Detect which cell encompasses the target text, then output its (X, Y) center coordinate. 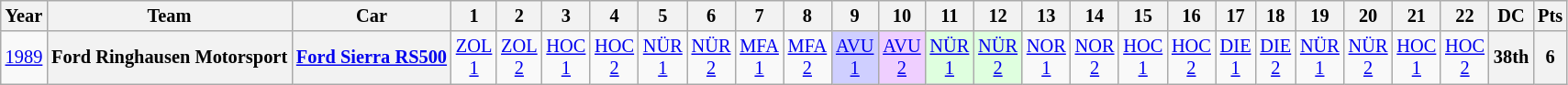
MFA2 (807, 58)
19 (1319, 16)
17 (1236, 16)
AVU1 (855, 58)
Ford Sierra RS500 (372, 58)
5 (662, 16)
NOR2 (1095, 58)
4 (615, 16)
13 (1046, 16)
MFA1 (759, 58)
Car (372, 16)
Ford Ringhausen Motorsport (169, 58)
Year (24, 16)
38th (1511, 58)
ZOL2 (519, 58)
DC (1511, 16)
15 (1143, 16)
NOR1 (1046, 58)
AVU2 (901, 58)
8 (807, 16)
22 (1464, 16)
2 (519, 16)
14 (1095, 16)
DIE1 (1236, 58)
21 (1417, 16)
ZOL1 (473, 58)
12 (998, 16)
Pts (1551, 16)
3 (567, 16)
7 (759, 16)
Team (169, 16)
11 (951, 16)
9 (855, 16)
DIE2 (1275, 58)
20 (1369, 16)
10 (901, 16)
1989 (24, 58)
16 (1191, 16)
18 (1275, 16)
1 (473, 16)
